Extract the [x, y] coordinate from the center of the cell holding the provided text.  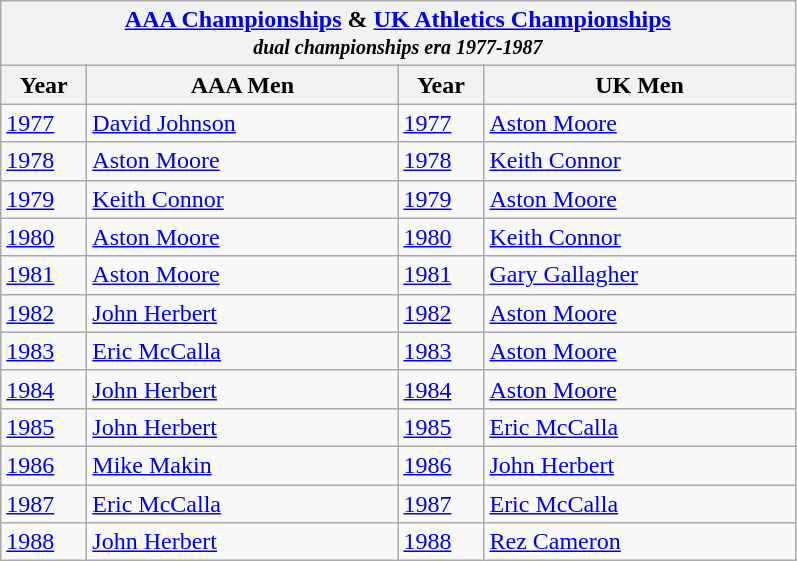
Gary Gallagher [640, 275]
Rez Cameron [640, 542]
AAA Championships & UK Athletics Championshipsdual championships era 1977-1987 [398, 34]
Mike Makin [242, 465]
AAA Men [242, 85]
David Johnson [242, 123]
UK Men [640, 85]
